Provide the (X, Y) coordinate of the cell's center where the given text is located.  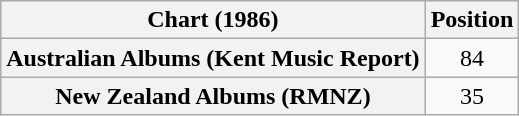
35 (472, 96)
New Zealand Albums (RMNZ) (213, 96)
Position (472, 20)
Australian Albums (Kent Music Report) (213, 58)
Chart (1986) (213, 20)
84 (472, 58)
